Search for the cell housing the specified text and yield its (X, Y) center coordinate. 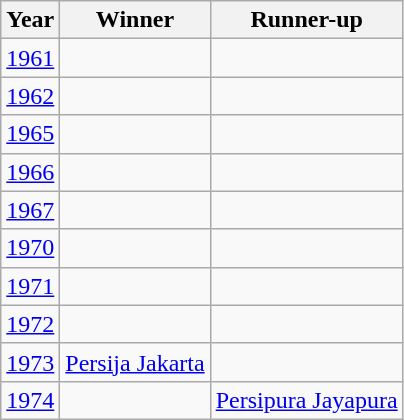
Winner (135, 20)
1971 (30, 286)
1962 (30, 96)
Persipura Jayapura (306, 400)
1967 (30, 210)
1973 (30, 362)
1970 (30, 248)
1961 (30, 58)
Persija Jakarta (135, 362)
Year (30, 20)
1972 (30, 324)
1965 (30, 134)
1966 (30, 172)
1974 (30, 400)
Runner-up (306, 20)
